Provide the (x, y) coordinate of the cell's center where the given text is located.  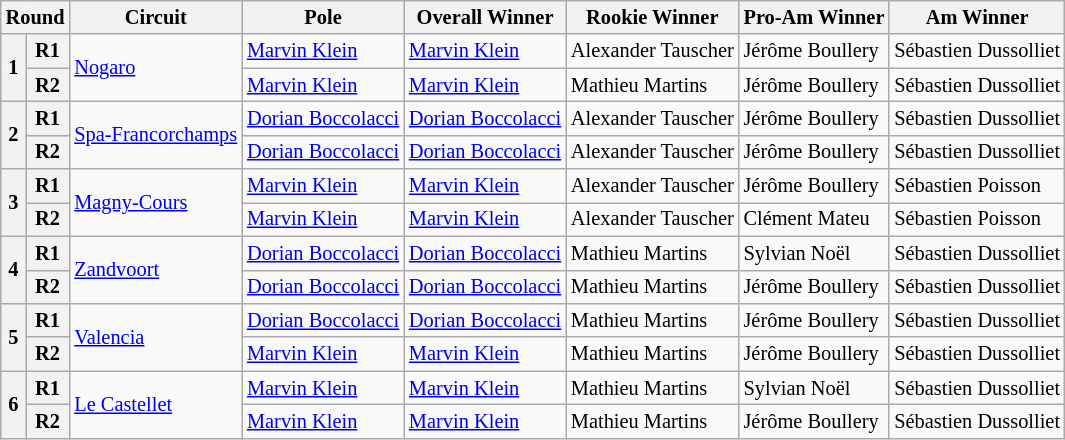
Spa-Francorchamps (156, 134)
4 (14, 270)
1 (14, 68)
Nogaro (156, 68)
6 (14, 404)
5 (14, 336)
Pole (323, 17)
3 (14, 202)
Le Castellet (156, 404)
Overall Winner (485, 17)
Am Winner (977, 17)
Clément Mateu (814, 219)
Round (36, 17)
2 (14, 134)
Circuit (156, 17)
Zandvoort (156, 270)
Rookie Winner (652, 17)
Pro-Am Winner (814, 17)
Magny-Cours (156, 202)
Valencia (156, 336)
